Locate the cell with the specified text and output its (x, y) center coordinate. 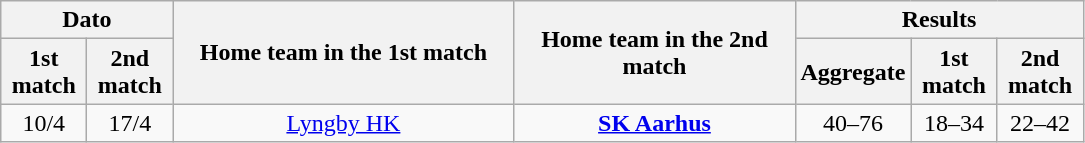
40–76 (853, 123)
Aggregate (853, 72)
18–34 (954, 123)
22–42 (1040, 123)
Home team in the 1st match (344, 52)
17/4 (130, 123)
Home team in the 2nd match (654, 52)
10/4 (44, 123)
Dato (87, 20)
SK Aarhus (654, 123)
Lyngby HK (344, 123)
Results (939, 20)
